Search for the cell housing the specified text and yield its [X, Y] center coordinate. 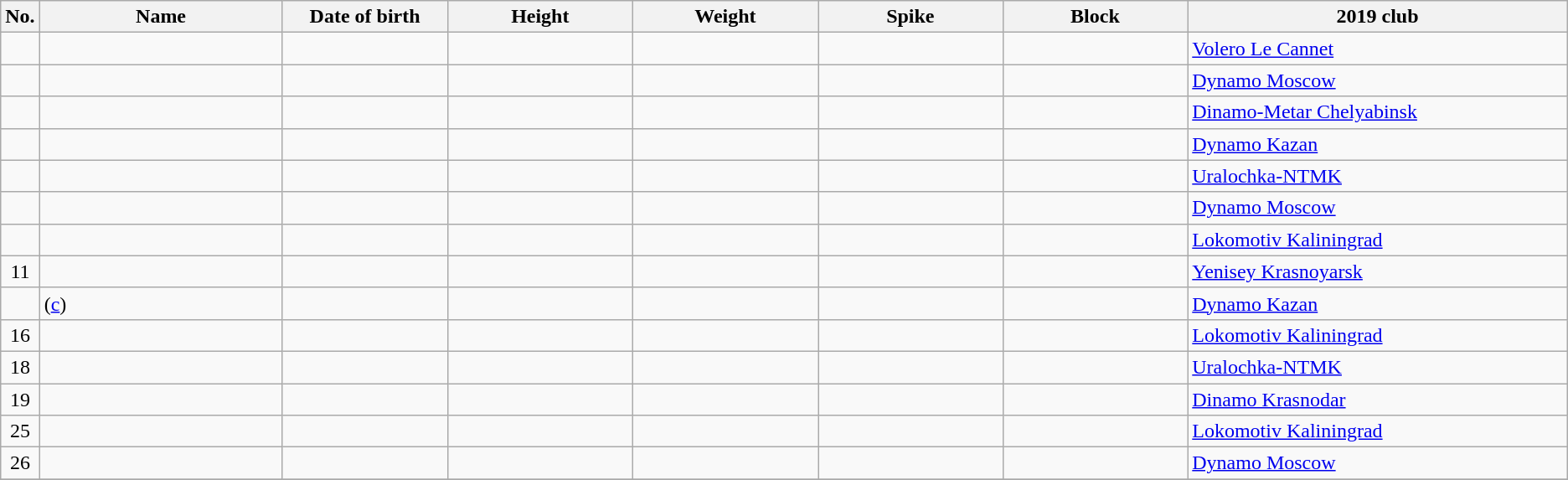
Date of birth [365, 17]
19 [20, 400]
Height [539, 17]
Block [1096, 17]
(c) [161, 303]
Dinamo Krasnodar [1377, 400]
11 [20, 271]
2019 club [1377, 17]
Weight [725, 17]
Spike [911, 17]
Yenisey Krasnoyarsk [1377, 271]
25 [20, 431]
Name [161, 17]
16 [20, 335]
26 [20, 463]
Volero Le Cannet [1377, 49]
No. [20, 17]
18 [20, 367]
Dinamo-Metar Chelyabinsk [1377, 112]
